Locate the cell with the specified text and output its [X, Y] center coordinate. 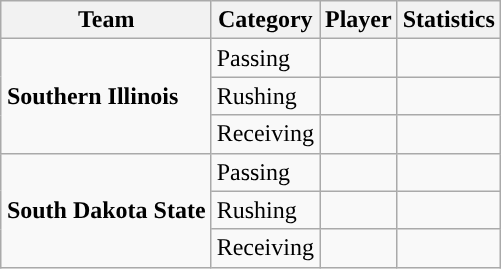
Southern Illinois [106, 96]
South Dakota State [106, 210]
Team [106, 20]
Category [265, 20]
Statistics [448, 20]
Player [359, 20]
